Determine the [x, y] coordinate at the center of the cell enclosing the given text.  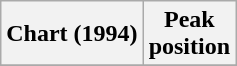
Chart (1994) [72, 34]
Peakposition [189, 34]
